Provide the (X, Y) coordinate of the cell's center where the given text is located.  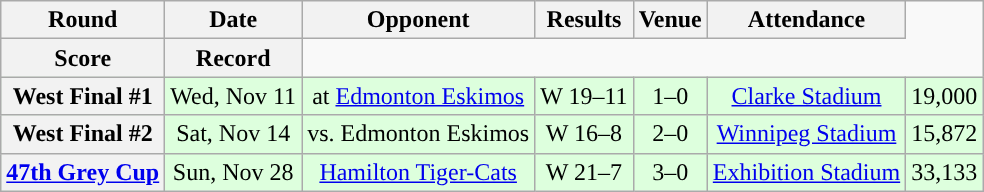
Clarke Stadium (806, 96)
Results (584, 20)
West Final #2 (83, 134)
Wed, Nov 11 (234, 96)
Date (234, 20)
W 16–8 (584, 134)
Opponent (418, 20)
15,872 (944, 134)
2–0 (670, 134)
Venue (670, 20)
Round (83, 20)
19,000 (944, 96)
Sun, Nov 28 (234, 172)
Score (83, 58)
Winnipeg Stadium (806, 134)
Sat, Nov 14 (234, 134)
Hamilton Tiger-Cats (418, 172)
West Final #1 (83, 96)
at Edmonton Eskimos (418, 96)
Exhibition Stadium (806, 172)
Attendance (806, 20)
33,133 (944, 172)
3–0 (670, 172)
vs. Edmonton Eskimos (418, 134)
W 21–7 (584, 172)
W 19–11 (584, 96)
47th Grey Cup (83, 172)
Record (234, 58)
1–0 (670, 96)
